Return (X, Y) of the center of cell containing provided text 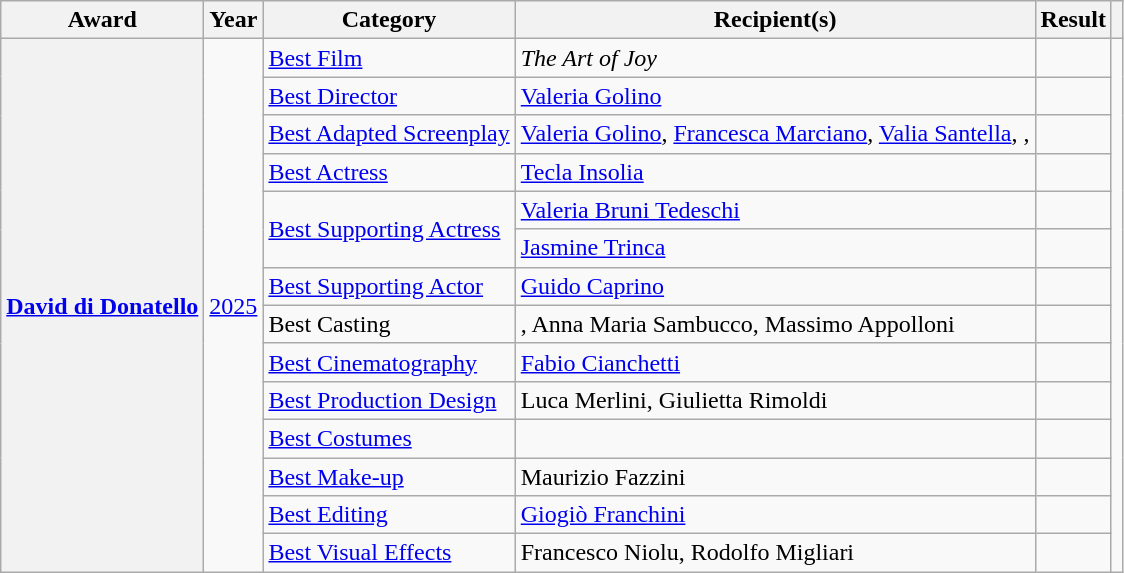
Best Editing (389, 515)
Best Production Design (389, 400)
Result (1073, 20)
Category (389, 20)
Best Director (389, 96)
Best Actress (389, 172)
Recipient(s) (775, 20)
, Anna Maria Sambucco, Massimo Appolloni (775, 324)
Year (234, 20)
Fabio Cianchetti (775, 362)
Best Film (389, 58)
Tecla Insolia (775, 172)
Best Supporting Actor (389, 286)
Valeria Golino (775, 96)
Best Make-up (389, 477)
David di Donatello (102, 306)
Maurizio Fazzini (775, 477)
Jasmine Trinca (775, 248)
Best Cinematography (389, 362)
Best Supporting Actress (389, 229)
Best Casting (389, 324)
Guido Caprino (775, 286)
Valeria Bruni Tedeschi (775, 210)
Valeria Golino, Francesca Marciano, Valia Santella, , (775, 134)
The Art of Joy (775, 58)
2025 (234, 306)
Giogiò Franchini (775, 515)
Francesco Niolu, Rodolfo Migliari (775, 553)
Best Adapted Screenplay (389, 134)
Best Costumes (389, 438)
Best Visual Effects (389, 553)
Luca Merlini, Giulietta Rimoldi (775, 400)
Award (102, 20)
